Locate the cell with the specified text and output its [x, y] center coordinate. 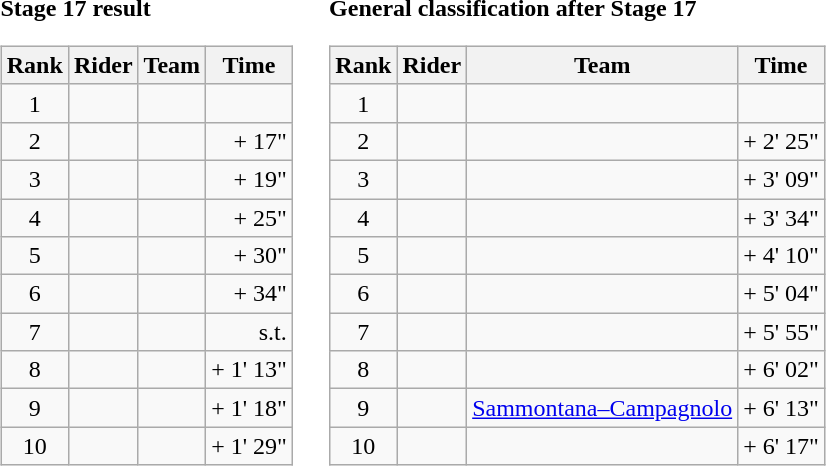
Sammontana–Campagnolo [602, 408]
+ 5' 04" [782, 294]
+ 1' 18" [250, 408]
+ 25" [250, 217]
+ 2' 25" [782, 141]
+ 5' 55" [782, 332]
+ 34" [250, 294]
+ 19" [250, 179]
+ 1' 13" [250, 370]
+ 3' 34" [782, 217]
+ 30" [250, 256]
+ 6' 13" [782, 408]
+ 6' 02" [782, 370]
+ 4' 10" [782, 256]
+ 17" [250, 141]
+ 3' 09" [782, 179]
+ 6' 17" [782, 446]
s.t. [250, 332]
+ 1' 29" [250, 446]
